Detect which cell encompasses the target text, then output its (X, Y) center coordinate. 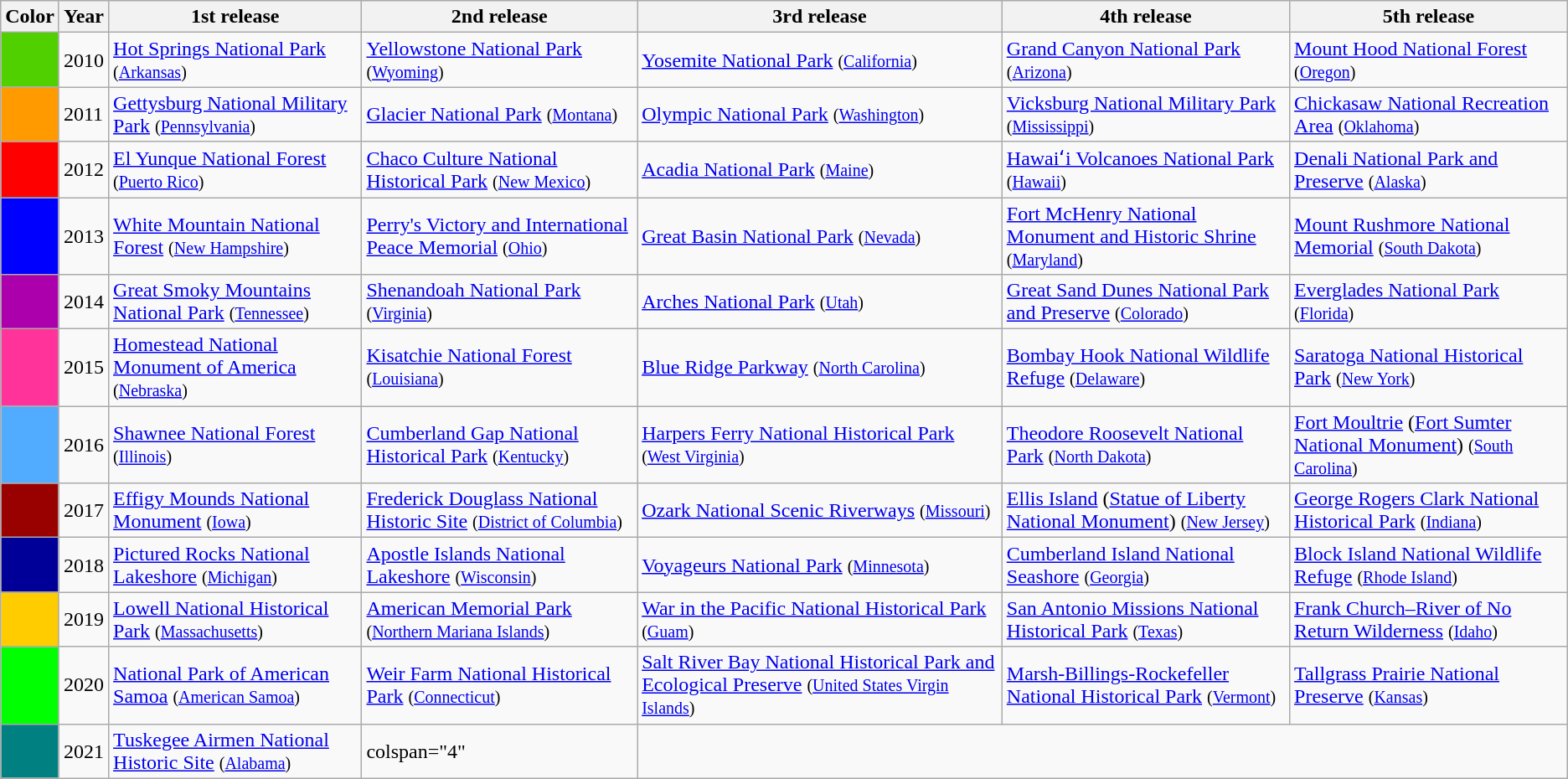
Shawnee National Forest (Illinois) (235, 445)
2017 (84, 511)
Chickasaw National Recreation Area (Oklahoma) (1429, 114)
colspan="4" (499, 751)
Cumberland Gap National Historical Park (Kentucky) (499, 445)
San Antonio Missions National Historical Park (Texas) (1146, 620)
Yellowstone National Park (Wyoming) (499, 60)
George Rogers Clark National Historical Park (Indiana) (1429, 511)
American Memorial Park (Northern Mariana Islands) (499, 620)
Voyageurs National Park (Minnesota) (820, 565)
Vicksburg National Military Park (Mississippi) (1146, 114)
2013 (84, 236)
Arches National Park (Utah) (820, 302)
Pictured Rocks National Lakeshore (Michigan) (235, 565)
5th release (1429, 17)
Tallgrass Prairie National Preserve (Kansas) (1429, 685)
Yosemite National Park (California) (820, 60)
2020 (84, 685)
Perry's Victory and International Peace Memorial (Ohio) (499, 236)
2015 (84, 368)
2021 (84, 751)
Great Basin National Park (Nevada) (820, 236)
Cumberland Island National Seashore (Georgia) (1146, 565)
White Mountain National Forest (New Hampshire) (235, 236)
2016 (84, 445)
National Park of American Samoa (American Samoa) (235, 685)
2014 (84, 302)
2019 (84, 620)
Frank Church–River of No Return Wilderness (Idaho) (1429, 620)
Harpers Ferry National Historical Park (West Virginia) (820, 445)
Theodore Roosevelt National Park (North Dakota) (1146, 445)
Great Sand Dunes National Park and Preserve (Colorado) (1146, 302)
2nd release (499, 17)
Hot Springs National Park (Arkansas) (235, 60)
Great Smoky Mountains National Park (Tennessee) (235, 302)
Acadia National Park (Maine) (820, 169)
Effigy Mounds National Monument (Iowa) (235, 511)
Chaco Culture National Historical Park (New Mexico) (499, 169)
War in the Pacific National Historical Park (Guam) (820, 620)
Mount Rushmore National Memorial (South Dakota) (1429, 236)
Grand Canyon National Park (Arizona) (1146, 60)
1st release (235, 17)
Weir Farm National Historical Park (Connecticut) (499, 685)
2011 (84, 114)
Kisatchie National Forest (Louisiana) (499, 368)
Olympic National Park (Washington) (820, 114)
El Yunque National Forest (Puerto Rico) (235, 169)
2018 (84, 565)
Tuskegee Airmen National Historic Site (Alabama) (235, 751)
2010 (84, 60)
Marsh-Billings-Rockefeller National Historical Park (Vermont) (1146, 685)
Color (30, 17)
Ozark National Scenic Riverways (Missouri) (820, 511)
Fort McHenry National Monument and Historic Shrine (Maryland) (1146, 236)
Shenandoah National Park (Virginia) (499, 302)
Homestead National Monument of America (Nebraska) (235, 368)
Frederick Douglass National Historic Site (District of Columbia) (499, 511)
Everglades National Park (Florida) (1429, 302)
2012 (84, 169)
Fort Moultrie (Fort Sumter National Monument) (South Carolina) (1429, 445)
Glacier National Park (Montana) (499, 114)
Gettysburg National Military Park (Pennsylvania) (235, 114)
Denali National Park and Preserve (Alaska) (1429, 169)
Block Island National Wildlife Refuge (Rhode Island) (1429, 565)
Year (84, 17)
Bombay Hook National Wildlife Refuge (Delaware) (1146, 368)
Hawaiʻi Volcanoes National Park (Hawaii) (1146, 169)
3rd release (820, 17)
Ellis Island (Statue of Liberty National Monument) (New Jersey) (1146, 511)
Apostle Islands National Lakeshore (Wisconsin) (499, 565)
Salt River Bay National Historical Park and Ecological Preserve (United States Virgin Islands) (820, 685)
Lowell National Historical Park (Massachusetts) (235, 620)
Blue Ridge Parkway (North Carolina) (820, 368)
Mount Hood National Forest (Oregon) (1429, 60)
Saratoga National Historical Park (New York) (1429, 368)
4th release (1146, 17)
